Return the [X, Y] coordinate for the center point of the cell that contains the specified text.  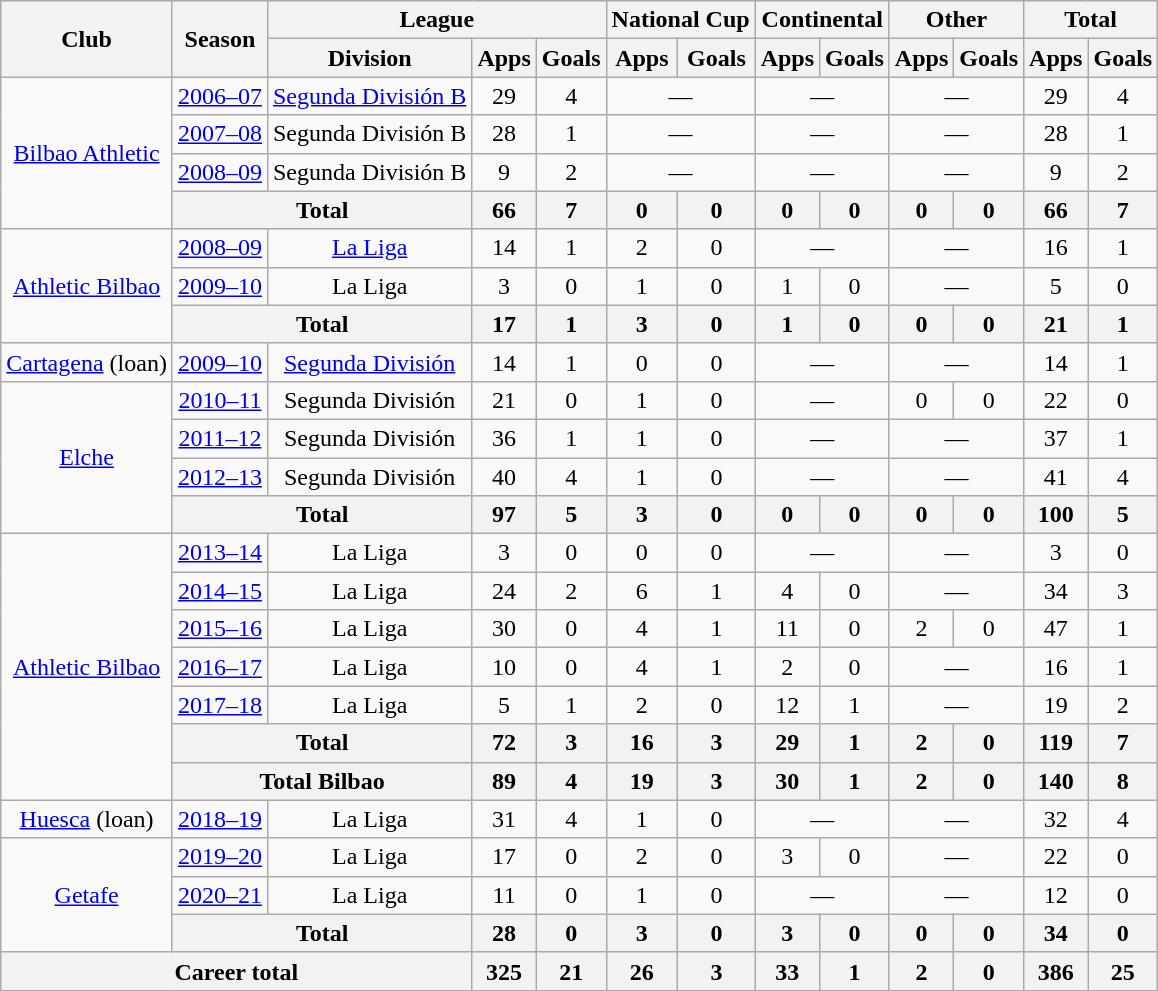
Getafe [87, 895]
National Cup [680, 20]
Cartagena (loan) [87, 362]
26 [642, 971]
2020–21 [220, 895]
2013–14 [220, 553]
Club [87, 39]
Total Bilbao [322, 781]
2015–16 [220, 629]
League [436, 20]
325 [504, 971]
2017–18 [220, 705]
100 [1056, 515]
2016–17 [220, 667]
386 [1056, 971]
2007–08 [220, 134]
Other [956, 20]
Continental [822, 20]
89 [504, 781]
2011–12 [220, 438]
140 [1056, 781]
24 [504, 591]
2010–11 [220, 400]
2018–19 [220, 819]
41 [1056, 477]
119 [1056, 743]
31 [504, 819]
Season [220, 39]
36 [504, 438]
40 [504, 477]
2019–20 [220, 857]
2014–15 [220, 591]
6 [642, 591]
47 [1056, 629]
Elche [87, 457]
Division [369, 58]
Huesca (loan) [87, 819]
8 [1123, 781]
72 [504, 743]
2006–07 [220, 96]
Career total [236, 971]
10 [504, 667]
32 [1056, 819]
97 [504, 515]
2012–13 [220, 477]
33 [787, 971]
37 [1056, 438]
Bilbao Athletic [87, 153]
25 [1123, 971]
